Determine the [x, y] coordinate at the center of the cell enclosing the given text.  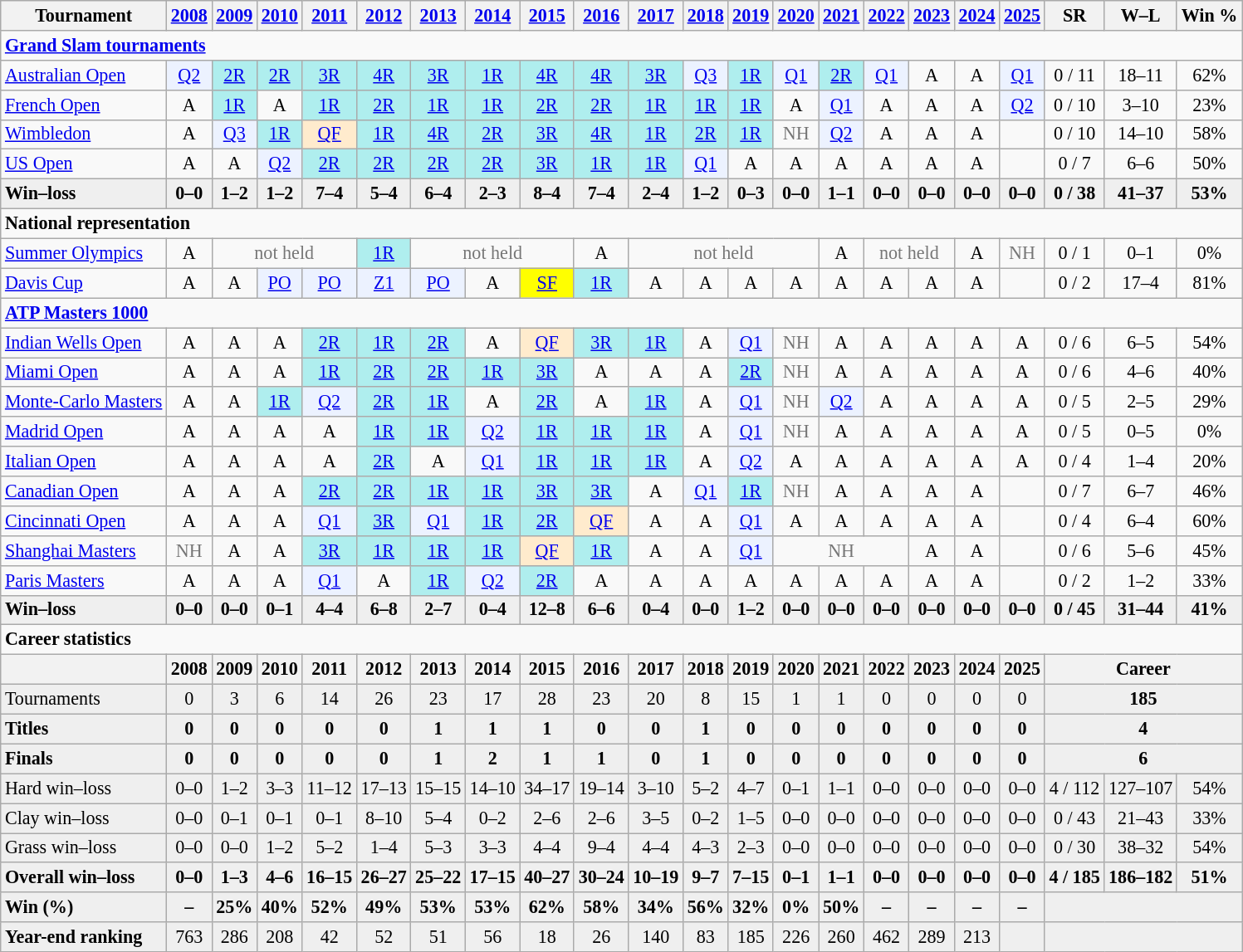
0 / 43 [1074, 818]
45% [1209, 550]
226 [795, 937]
81% [1209, 283]
56% [705, 907]
Win % [1209, 15]
0 / 45 [1074, 610]
6–5 [1141, 342]
Overall win–loss [84, 877]
Miami Open [84, 372]
Grand Slam tournaments [621, 45]
Canadian Open [84, 491]
5–6 [1141, 550]
51 [438, 937]
30–24 [601, 877]
0 / 1 [1074, 253]
29% [1209, 402]
2 [492, 759]
2–7 [438, 610]
1–5 [751, 818]
31–44 [1141, 610]
14 [330, 699]
462 [886, 937]
127–107 [1141, 788]
Z1 [384, 283]
186–182 [1141, 877]
6–7 [1141, 491]
0–3 [751, 193]
Hard win–loss [84, 788]
Paris Masters [84, 580]
260 [841, 937]
Italian Open [84, 461]
Davis Cup [84, 283]
19–14 [601, 788]
4 / 112 [1074, 788]
W–L [1141, 15]
34% [656, 907]
28 [547, 699]
17–4 [1141, 283]
Career statistics [621, 640]
4 [1143, 729]
French Open [84, 105]
15–15 [438, 788]
16–15 [330, 877]
Shanghai Masters [84, 550]
6–8 [384, 610]
38–32 [1141, 847]
12–8 [547, 610]
0 / 11 [1074, 75]
8–4 [547, 193]
SF [547, 283]
23% [1209, 105]
46% [1209, 491]
Tournament [84, 15]
0 / 30 [1074, 847]
3–5 [656, 818]
2–4 [656, 193]
40–27 [547, 877]
0–5 [1141, 432]
9–4 [601, 847]
Finals [84, 759]
26–27 [384, 877]
763 [189, 937]
17 [492, 699]
25% [234, 907]
4 / 185 [1074, 877]
Wimbledon [84, 134]
3 [234, 699]
34–17 [547, 788]
213 [976, 937]
17–15 [492, 877]
National representation [621, 223]
Career [1143, 669]
1–3 [234, 877]
Win (%) [84, 907]
20% [1209, 461]
Cincinnati Open [84, 520]
Titles [84, 729]
21–43 [1141, 818]
208 [279, 937]
140 [656, 937]
18–11 [1141, 75]
SR [1074, 15]
Year-end ranking [84, 937]
25–22 [438, 877]
56 [492, 937]
83 [705, 937]
289 [932, 937]
49% [384, 907]
US Open [84, 164]
20 [656, 699]
Madrid Open [84, 432]
9–7 [705, 877]
18 [547, 937]
41–37 [1141, 193]
52 [384, 937]
5–3 [438, 847]
4–3 [705, 847]
ATP Masters 1000 [621, 313]
286 [234, 937]
Clay win–loss [84, 818]
60% [1209, 520]
0 / 38 [1074, 193]
7–15 [751, 877]
17–13 [384, 788]
32% [751, 907]
42 [330, 937]
11–12 [330, 788]
8–10 [384, 818]
4–7 [751, 788]
15 [751, 699]
Summer Olympics [84, 253]
Tournaments [84, 699]
41% [1209, 610]
52% [330, 907]
Grass win–loss [84, 847]
Australian Open [84, 75]
10–19 [656, 877]
51% [1209, 877]
Indian Wells Open [84, 342]
2–5 [1141, 402]
Monte-Carlo Masters [84, 402]
8 [705, 699]
